Return the (x, y) coordinate for the center point of the cell that contains the specified text.  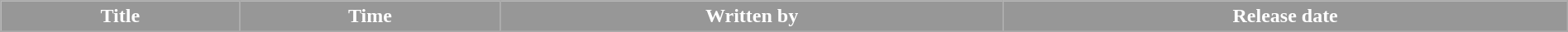
Release date (1285, 16)
Written by (752, 16)
Title (121, 16)
Time (370, 16)
